Capture the cell that displays the provided text and extract its (X, Y) central coordinate. 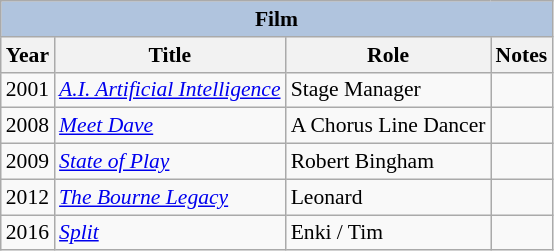
Robert Bingham (388, 162)
2012 (28, 197)
2016 (28, 233)
The Bourne Legacy (170, 197)
Role (388, 55)
Meet Dave (170, 126)
State of Play (170, 162)
Year (28, 55)
2008 (28, 126)
Split (170, 233)
A Chorus Line Dancer (388, 126)
Film (276, 19)
Enki / Tim (388, 233)
A.I. Artificial Intelligence (170, 90)
Notes (522, 55)
Title (170, 55)
2009 (28, 162)
2001 (28, 90)
Stage Manager (388, 90)
Leonard (388, 197)
